From the cell containing the given text, extract its center point as (X, Y) coordinate. 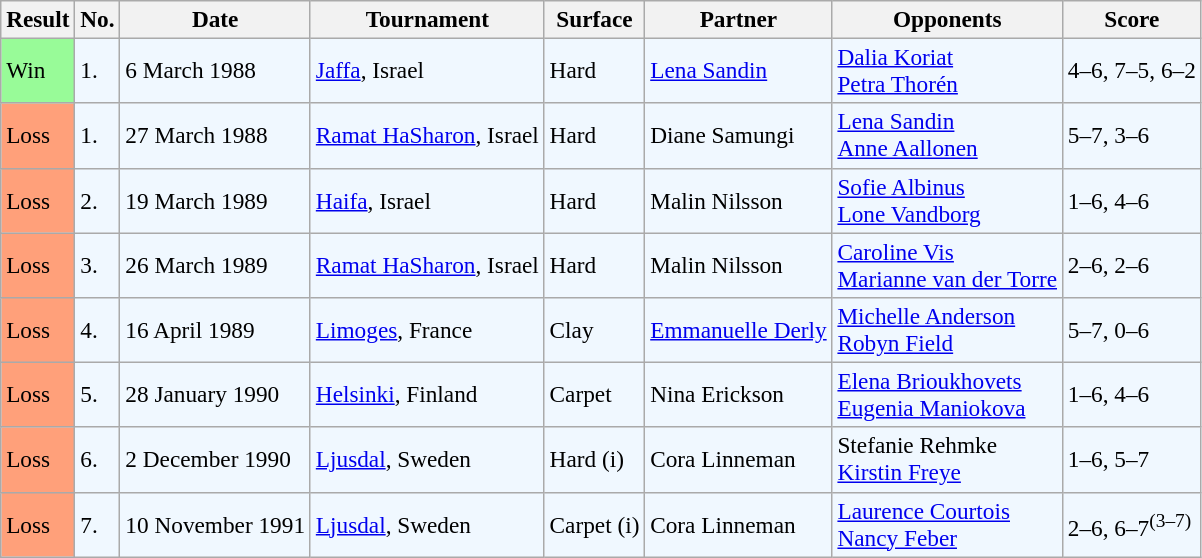
Diane Samungi (738, 136)
Hard (i) (594, 460)
3. (98, 264)
19 March 1989 (215, 200)
4. (98, 330)
No. (98, 19)
Elena Brioukhovets Eugenia Maniokova (947, 394)
Clay (594, 330)
Partner (738, 19)
Result (38, 19)
2 December 1990 (215, 460)
Surface (594, 19)
28 January 1990 (215, 394)
Michelle Anderson Robyn Field (947, 330)
Jaffa, Israel (427, 70)
Win (38, 70)
2–6, 2–6 (1132, 264)
2–6, 6–7(3–7) (1132, 524)
Score (1132, 19)
4–6, 7–5, 6–2 (1132, 70)
6. (98, 460)
5–7, 0–6 (1132, 330)
Caroline Vis Marianne van der Torre (947, 264)
10 November 1991 (215, 524)
Limoges, France (427, 330)
6 March 1988 (215, 70)
Dalia Koriat Petra Thorén (947, 70)
Emmanuelle Derly (738, 330)
Sofie Albinus Lone Vandborg (947, 200)
Nina Erickson (738, 394)
1–6, 5–7 (1132, 460)
Lena Sandin (738, 70)
Lena Sandin Anne Aallonen (947, 136)
26 March 1989 (215, 264)
Haifa, Israel (427, 200)
5. (98, 394)
Opponents (947, 19)
2. (98, 200)
Stefanie Rehmke Kirstin Freye (947, 460)
Tournament (427, 19)
Carpet (i) (594, 524)
7. (98, 524)
27 March 1988 (215, 136)
Date (215, 19)
Carpet (594, 394)
5–7, 3–6 (1132, 136)
Laurence Courtois Nancy Feber (947, 524)
16 April 1989 (215, 330)
Helsinki, Finland (427, 394)
